Search for the cell housing the specified text and yield its [X, Y] center coordinate. 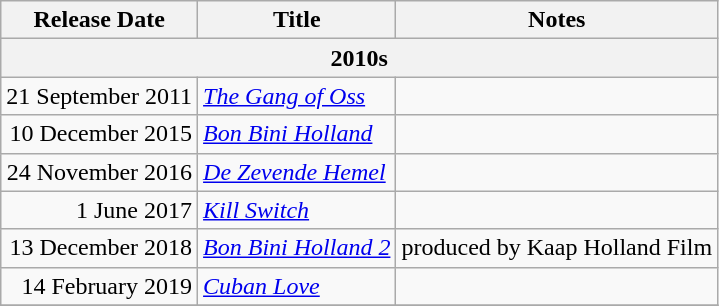
13 December 2018 [100, 248]
De Zevende Hemel [297, 172]
Bon Bini Holland 2 [297, 248]
1 June 2017 [100, 210]
produced by Kaap Holland Film [557, 248]
Notes [557, 20]
14 February 2019 [100, 286]
2010s [360, 58]
Title [297, 20]
21 September 2011 [100, 96]
The Gang of Oss [297, 96]
Cuban Love [297, 286]
Release Date [100, 20]
Kill Switch [297, 210]
10 December 2015 [100, 134]
Bon Bini Holland [297, 134]
24 November 2016 [100, 172]
